Return the [x, y] coordinate for the center point of the cell that contains the specified text.  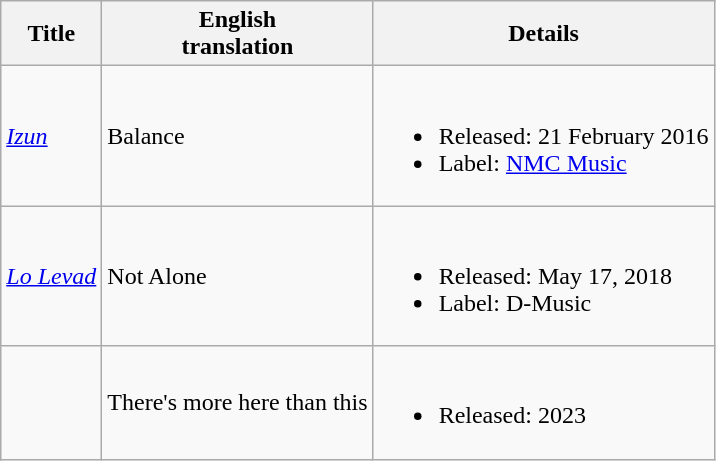
Balance [238, 136]
Details [544, 34]
Englishtranslation [238, 34]
Released: 2023 [544, 402]
Lo Levad [52, 276]
Not Alone [238, 276]
Title [52, 34]
Released: May 17, 2018Label: D-Music [544, 276]
Izun [52, 136]
Released: 21 February 2016Label: NMC Music [544, 136]
There's more here than this [238, 402]
